Return the (X, Y) coordinate for the center point of the cell that contains the specified text.  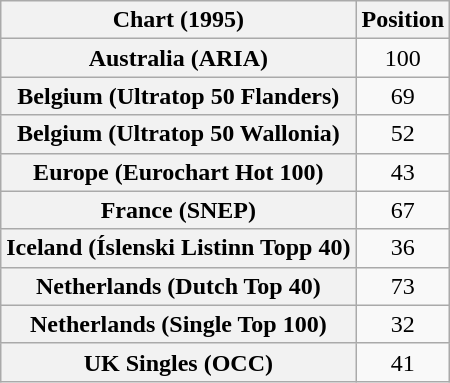
36 (403, 248)
43 (403, 172)
41 (403, 362)
Belgium (Ultratop 50 Wallonia) (178, 134)
Netherlands (Dutch Top 40) (178, 286)
Iceland (Íslenski Listinn Topp 40) (178, 248)
52 (403, 134)
69 (403, 96)
UK Singles (OCC) (178, 362)
67 (403, 210)
Europe (Eurochart Hot 100) (178, 172)
Chart (1995) (178, 20)
Australia (ARIA) (178, 58)
Belgium (Ultratop 50 Flanders) (178, 96)
32 (403, 324)
73 (403, 286)
France (SNEP) (178, 210)
100 (403, 58)
Netherlands (Single Top 100) (178, 324)
Position (403, 20)
